Determine the [X, Y] coordinate at the center of the cell enclosing the given text.  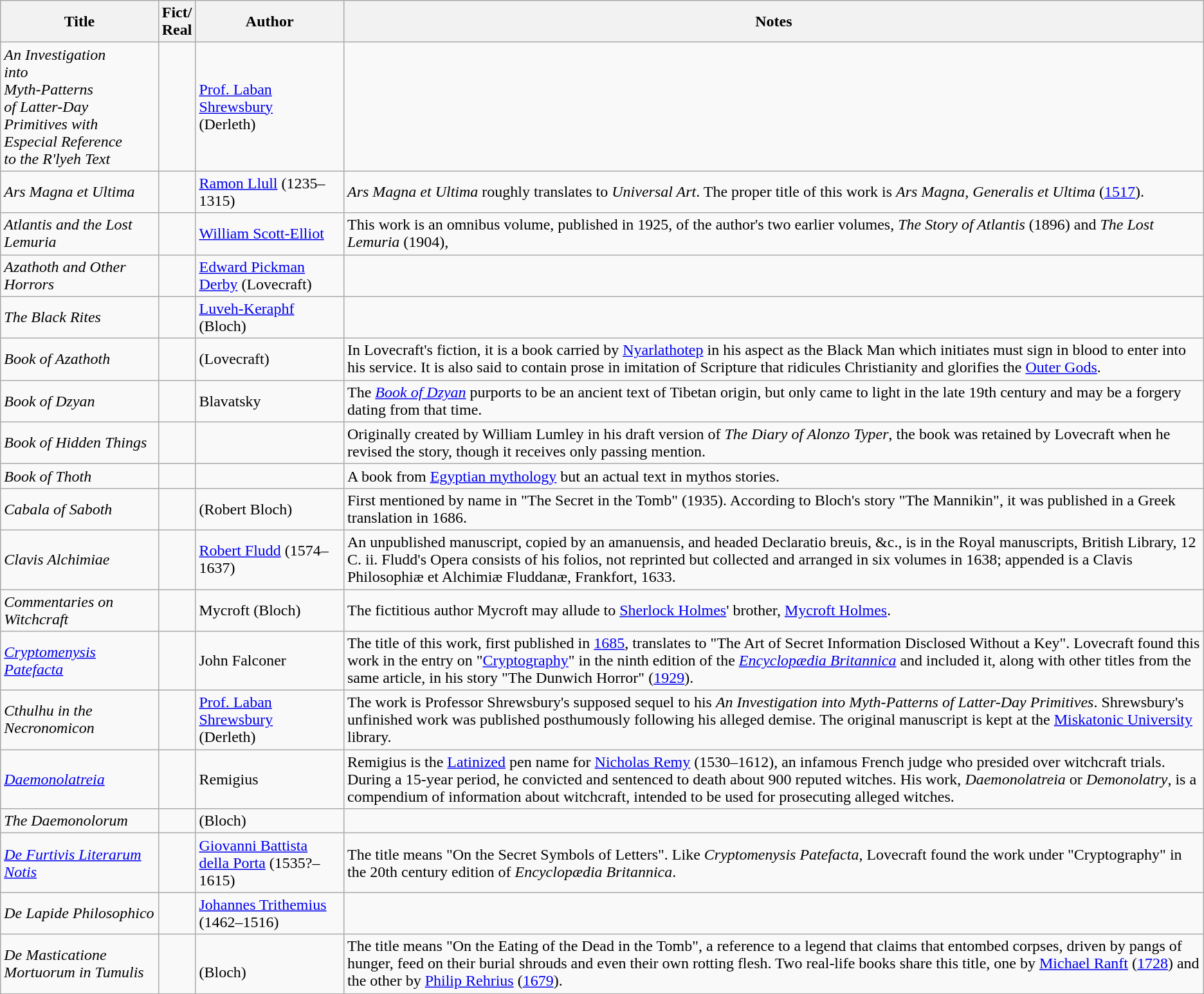
(Lovecraft) [270, 359]
The Daemonolorum [80, 821]
William Scott-Elliot [270, 234]
Edward Pickman Derby (Lovecraft) [270, 275]
Azathoth and Other Horrors [80, 275]
This work is an omnibus volume, published in 1925, of the author's two earlier volumes, The Story of Atlantis (1896) and The Lost Lemuria (1904), [773, 234]
Book of Thoth [80, 476]
Notes [773, 22]
De Furtivis Literarum Notis [80, 863]
John Falconer [270, 661]
Mycroft (Bloch) [270, 610]
De Lapide Philosophico [80, 913]
Ramon Llull (1235–1315) [270, 192]
Commentaries on Witchcraft [80, 610]
Cryptomenysis Patefacta [80, 661]
Robert Fludd (1574–1637) [270, 559]
Blavatsky [270, 401]
Title [80, 22]
Giovanni Battista della Porta (1535?–1615) [270, 863]
Remigius [270, 779]
Author [270, 22]
Cabala of Saboth [80, 509]
(Robert Bloch) [270, 509]
Book of Azathoth [80, 359]
Ars Magna et Ultima roughly translates to Universal Art. The proper title of this work is Ars Magna, Generalis et Ultima (1517). [773, 192]
Ars Magna et Ultima [80, 192]
Book of Hidden Things [80, 442]
De Masticatione Mortuorum in Tumulis [80, 964]
A book from Egyptian mythology but an actual text in mythos stories. [773, 476]
The Black Rites [80, 318]
Luveh-Keraphf(Bloch) [270, 318]
Atlantis and the Lost Lemuria [80, 234]
The fictitious author Mycroft may allude to Sherlock Holmes' brother, Mycroft Holmes. [773, 610]
Clavis Alchimiae [80, 559]
Book of Dzyan [80, 401]
Johannes Trithemius (1462–1516) [270, 913]
Cthulhu in the Necronomicon [80, 720]
Fict/Real [177, 22]
An InvestigationintoMyth-Patternsof Latter-DayPrimitives withEspecial Referenceto the R'lyeh Text [80, 107]
Daemonolatreia [80, 779]
